Pinpoint the cell where the given text exists, returning its [x, y] midpoint coordinate. 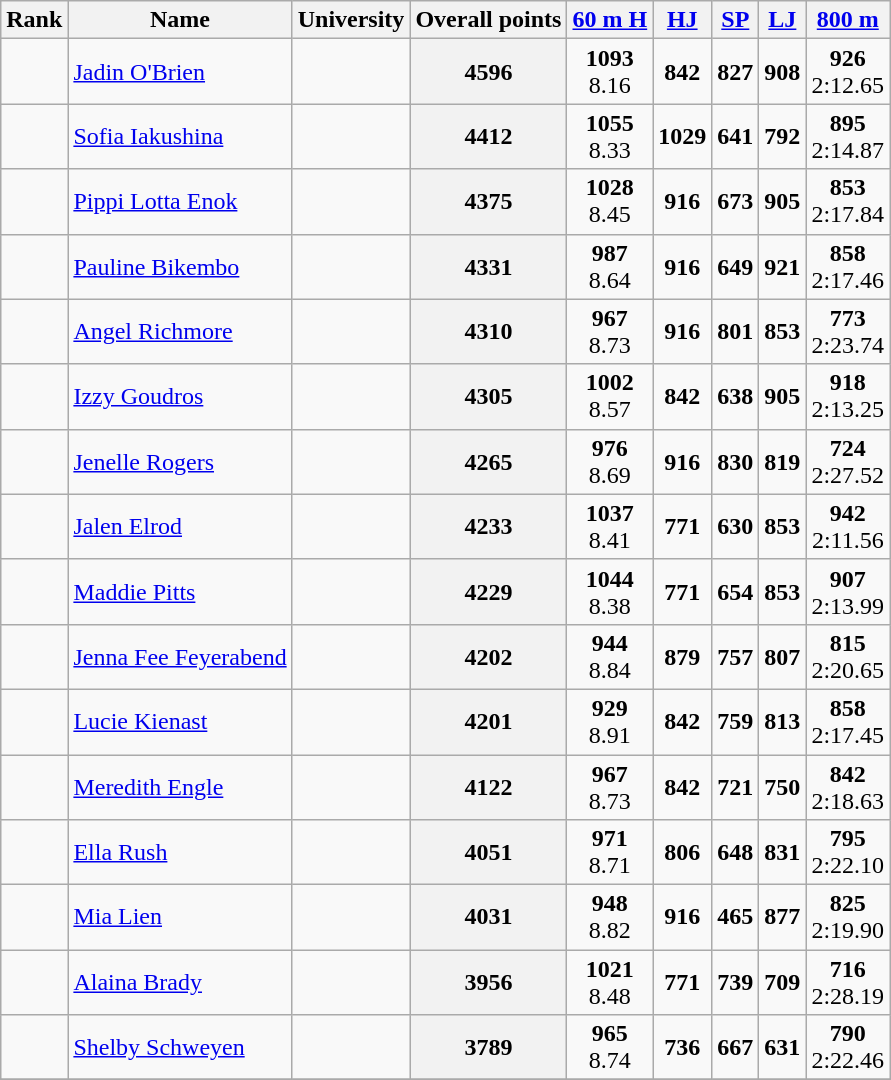
8532:17.84 [848, 202]
877 [782, 918]
721 [736, 786]
4331 [488, 266]
9878.64 [610, 266]
10938.16 [610, 72]
4122 [488, 786]
HJ [682, 20]
8252:19.90 [848, 918]
Maddie Pitts [180, 592]
7952:22.10 [848, 852]
8422:18.63 [848, 786]
60 m H [610, 20]
10288.45 [610, 202]
8952:14.87 [848, 136]
Jalen Elrod [180, 526]
9262:12.65 [848, 72]
4305 [488, 396]
4202 [488, 656]
Jenelle Rogers [180, 462]
SP [736, 20]
4201 [488, 722]
667 [736, 1048]
3789 [488, 1048]
4310 [488, 332]
806 [682, 852]
673 [736, 202]
Izzy Goudros [180, 396]
908 [782, 72]
Overall points [488, 20]
Jenna Fee Feyerabend [180, 656]
Meredith Engle [180, 786]
7162:28.19 [848, 982]
8152:20.65 [848, 656]
4265 [488, 462]
649 [736, 266]
750 [782, 786]
Alaina Brady [180, 982]
10218.48 [610, 982]
7242:27.52 [848, 462]
831 [782, 852]
10028.57 [610, 396]
Mia Lien [180, 918]
827 [736, 72]
8582:17.45 [848, 722]
4596 [488, 72]
739 [736, 982]
Sofia Iakushina [180, 136]
LJ [782, 20]
4233 [488, 526]
Rank [34, 20]
879 [682, 656]
9072:13.99 [848, 592]
648 [736, 852]
9658.74 [610, 1048]
709 [782, 982]
921 [782, 266]
9298.91 [610, 722]
9448.84 [610, 656]
Shelby Schweyen [180, 1048]
736 [682, 1048]
Jadin O'Brien [180, 72]
9182:13.25 [848, 396]
830 [736, 462]
654 [736, 592]
813 [782, 722]
10448.38 [610, 592]
9718.71 [610, 852]
819 [782, 462]
10558.33 [610, 136]
792 [782, 136]
8582:17.46 [848, 266]
9768.69 [610, 462]
9488.82 [610, 918]
4412 [488, 136]
Angel Richmore [180, 332]
University [351, 20]
7902:22.46 [848, 1048]
9422:11.56 [848, 526]
757 [736, 656]
638 [736, 396]
641 [736, 136]
4051 [488, 852]
4031 [488, 918]
3956 [488, 982]
807 [782, 656]
Pauline Bikembo [180, 266]
630 [736, 526]
Name [180, 20]
1029 [682, 136]
Pippi Lotta Enok [180, 202]
7732:23.74 [848, 332]
4229 [488, 592]
Ella Rush [180, 852]
801 [736, 332]
465 [736, 918]
631 [782, 1048]
Lucie Kienast [180, 722]
4375 [488, 202]
10378.41 [610, 526]
800 m [848, 20]
759 [736, 722]
